Identify which cell holds the provided text, then report its (X, Y) central coordinate. 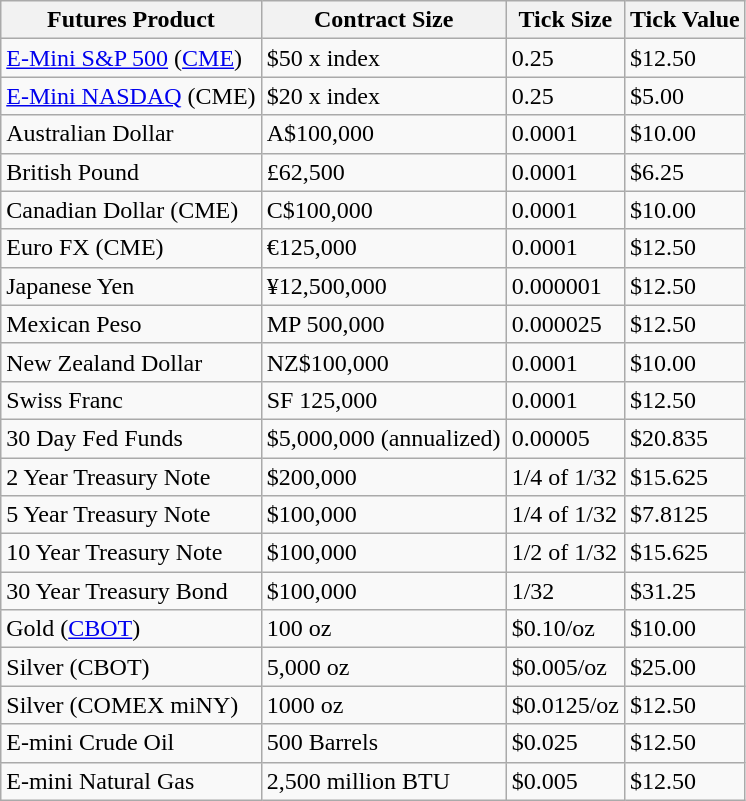
30 Year Treasury Bond (131, 591)
Tick Value (686, 20)
Japanese Yen (131, 286)
$200,000 (384, 477)
2,500 million BTU (384, 781)
£62,500 (384, 172)
1/32 (565, 591)
€125,000 (384, 248)
Canadian Dollar (CME) (131, 210)
E-mini Natural Gas (131, 781)
500 Barrels (384, 743)
NZ$100,000 (384, 362)
$25.00 (686, 667)
Silver (CBOT) (131, 667)
$0.005/oz (565, 667)
Tick Size (565, 20)
$7.8125 (686, 515)
5,000 oz (384, 667)
Australian Dollar (131, 134)
0.000001 (565, 286)
C$100,000 (384, 210)
$31.25 (686, 591)
2 Year Treasury Note (131, 477)
Swiss Franc (131, 400)
MP 500,000 (384, 324)
E-mini Crude Oil (131, 743)
Futures Product (131, 20)
$6.25 (686, 172)
British Pound (131, 172)
5 Year Treasury Note (131, 515)
10 Year Treasury Note (131, 553)
$20.835 (686, 438)
30 Day Fed Funds (131, 438)
$0.005 (565, 781)
100 oz (384, 629)
A$100,000 (384, 134)
$50 x index (384, 58)
SF 125,000 (384, 400)
¥12,500,000 (384, 286)
$0.025 (565, 743)
Gold (CBOT) (131, 629)
0.000025 (565, 324)
$5,000,000 (annualized) (384, 438)
$20 x index (384, 96)
$5.00 (686, 96)
1000 oz (384, 705)
Mexican Peso (131, 324)
Silver (COMEX miNY) (131, 705)
$0.10/oz (565, 629)
New Zealand Dollar (131, 362)
$0.0125/oz (565, 705)
Euro FX (CME) (131, 248)
E-Mini S&P 500 (CME) (131, 58)
E-Mini NASDAQ (CME) (131, 96)
Contract Size (384, 20)
0.00005 (565, 438)
1/2 of 1/32 (565, 553)
